Output the (x, y) coordinate of the center of the cell containing the given text.  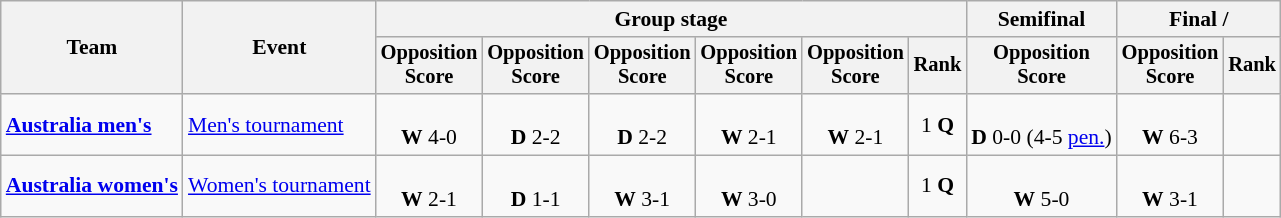
Event (280, 48)
Semifinal (1041, 19)
W 5-0 (1041, 186)
Australia men's (92, 124)
Group stage (672, 19)
W 4-0 (430, 124)
Australia women's (92, 186)
Team (92, 48)
W 3-0 (748, 186)
D 0-0 (4-5 pen.) (1041, 124)
D 1-1 (536, 186)
W 6-3 (1170, 124)
Men's tournament (280, 124)
Women's tournament (280, 186)
Final / (1199, 19)
